Provide the [x, y] coordinate of the cell's center where the given text is located.  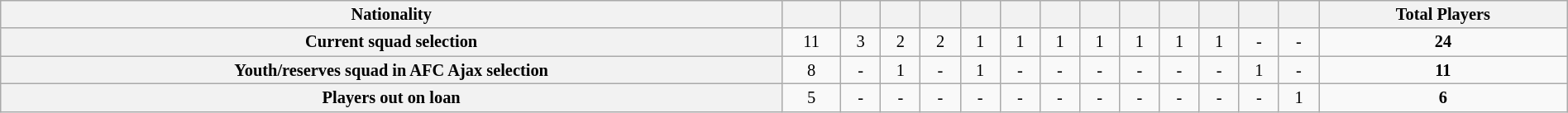
5 [812, 97]
24 [1444, 42]
3 [861, 42]
Youth/reserves squad in AFC Ajax selection [392, 70]
Players out on loan [392, 97]
Total Players [1444, 14]
Nationality [392, 14]
8 [812, 70]
6 [1444, 97]
Current squad selection [392, 42]
